Provide the (X, Y) coordinate of the cell's center where the given text is located.  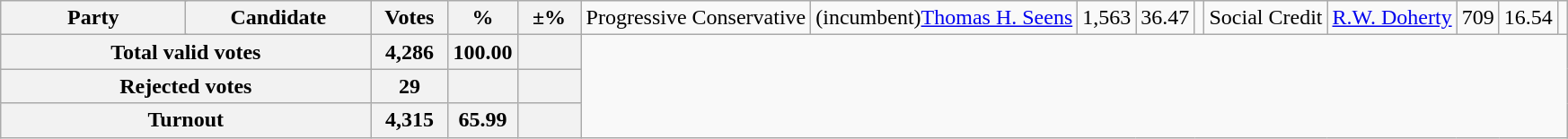
±% (550, 18)
65.99 (483, 120)
Social Credit (1266, 18)
Party (93, 18)
4,315 (410, 120)
Turnout (186, 120)
4,286 (410, 52)
Total valid votes (186, 52)
16.54 (1528, 18)
Candidate (278, 18)
709 (1478, 18)
Progressive Conservative (696, 18)
(incumbent)Thomas H. Seens (945, 18)
1,563 (1106, 18)
29 (410, 86)
100.00 (483, 52)
R.W. Doherty (1392, 18)
Votes (410, 18)
36.47 (1166, 18)
% (483, 18)
Rejected votes (186, 86)
